Return (X, Y) of the center of cell containing provided text 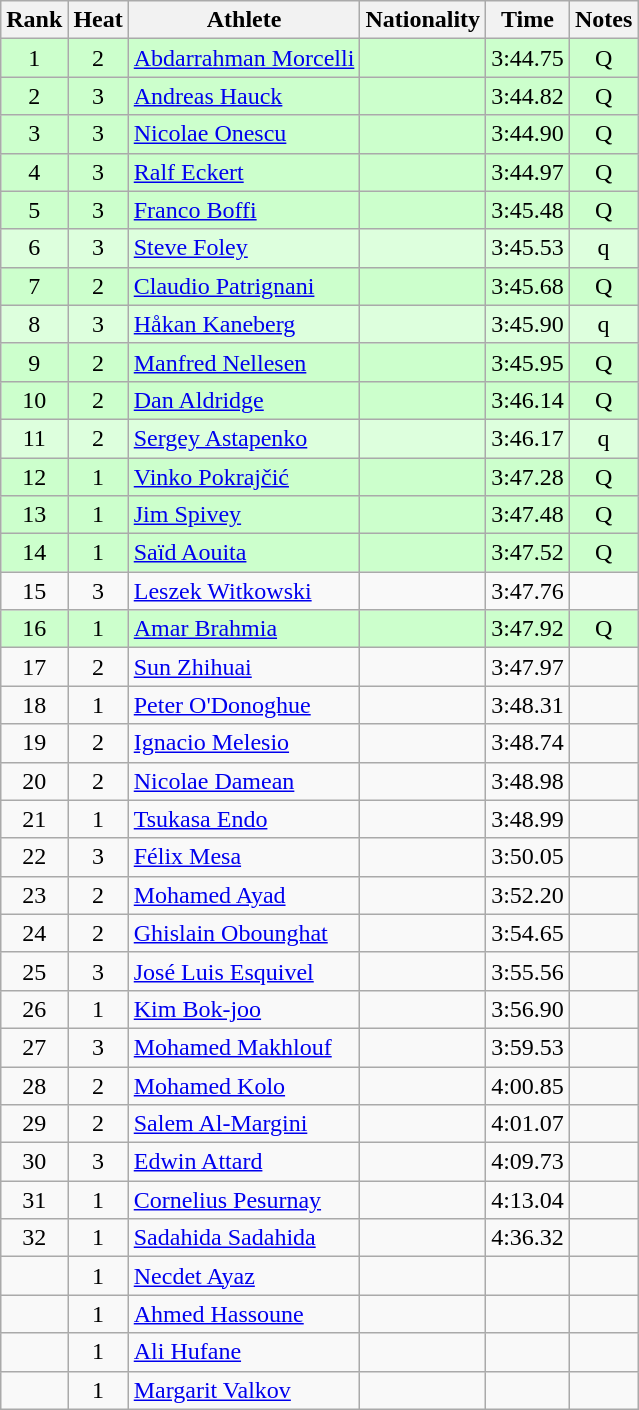
12 (34, 477)
Mohamed Makhlouf (244, 1047)
4:00.85 (528, 1085)
Andreas Hauck (244, 96)
3:47.52 (528, 553)
3:47.92 (528, 629)
17 (34, 667)
3:59.53 (528, 1047)
Ralf Eckert (244, 172)
Nicolae Damean (244, 781)
Salem Al-Margini (244, 1124)
27 (34, 1047)
28 (34, 1085)
3:47.28 (528, 477)
6 (34, 248)
21 (34, 819)
Cornelius Pesurnay (244, 1200)
Athlete (244, 20)
Heat (98, 20)
Nationality (423, 20)
Franco Boffi (244, 210)
Manfred Nellesen (244, 362)
13 (34, 515)
Jim Spivey (244, 515)
3:44.82 (528, 96)
Margarit Valkov (244, 1390)
Sergey Astapenko (244, 438)
Mohamed Kolo (244, 1085)
3:48.99 (528, 819)
Necdet Ayaz (244, 1276)
32 (34, 1238)
Ignacio Melesio (244, 743)
Vinko Pokrajčić (244, 477)
Claudio Patrignani (244, 286)
3:45.53 (528, 248)
4:09.73 (528, 1162)
3:45.68 (528, 286)
3:44.75 (528, 58)
3:45.90 (528, 324)
8 (34, 324)
Mohamed Ayad (244, 895)
Edwin Attard (244, 1162)
18 (34, 705)
4:13.04 (528, 1200)
14 (34, 553)
3:45.48 (528, 210)
Amar Brahmia (244, 629)
Kim Bok-joo (244, 1009)
Sun Zhihuai (244, 667)
Notes (603, 20)
Félix Mesa (244, 857)
3:46.14 (528, 400)
3:48.31 (528, 705)
Nicolae Onescu (244, 134)
24 (34, 933)
22 (34, 857)
4:01.07 (528, 1124)
Ahmed Hassoune (244, 1314)
Ali Hufane (244, 1352)
29 (34, 1124)
3:45.95 (528, 362)
5 (34, 210)
3:44.90 (528, 134)
4 (34, 172)
Steve Foley (244, 248)
Håkan Kaneberg (244, 324)
José Luis Esquivel (244, 971)
11 (34, 438)
30 (34, 1162)
Sadahida Sadahida (244, 1238)
3:47.48 (528, 515)
15 (34, 591)
Leszek Witkowski (244, 591)
31 (34, 1200)
7 (34, 286)
3:50.05 (528, 857)
23 (34, 895)
Time (528, 20)
Saïd Aouita (244, 553)
4:36.32 (528, 1238)
Abdarrahman Morcelli (244, 58)
3:52.20 (528, 895)
3:55.56 (528, 971)
3:56.90 (528, 1009)
Dan Aldridge (244, 400)
26 (34, 1009)
3:47.76 (528, 591)
16 (34, 629)
3:48.98 (528, 781)
3:44.97 (528, 172)
9 (34, 362)
10 (34, 400)
Rank (34, 20)
3:48.74 (528, 743)
Ghislain Obounghat (244, 933)
3:47.97 (528, 667)
19 (34, 743)
3:54.65 (528, 933)
20 (34, 781)
Peter O'Donoghue (244, 705)
Tsukasa Endo (244, 819)
25 (34, 971)
3:46.17 (528, 438)
